Detect which cell encompasses the target text, then output its (X, Y) center coordinate. 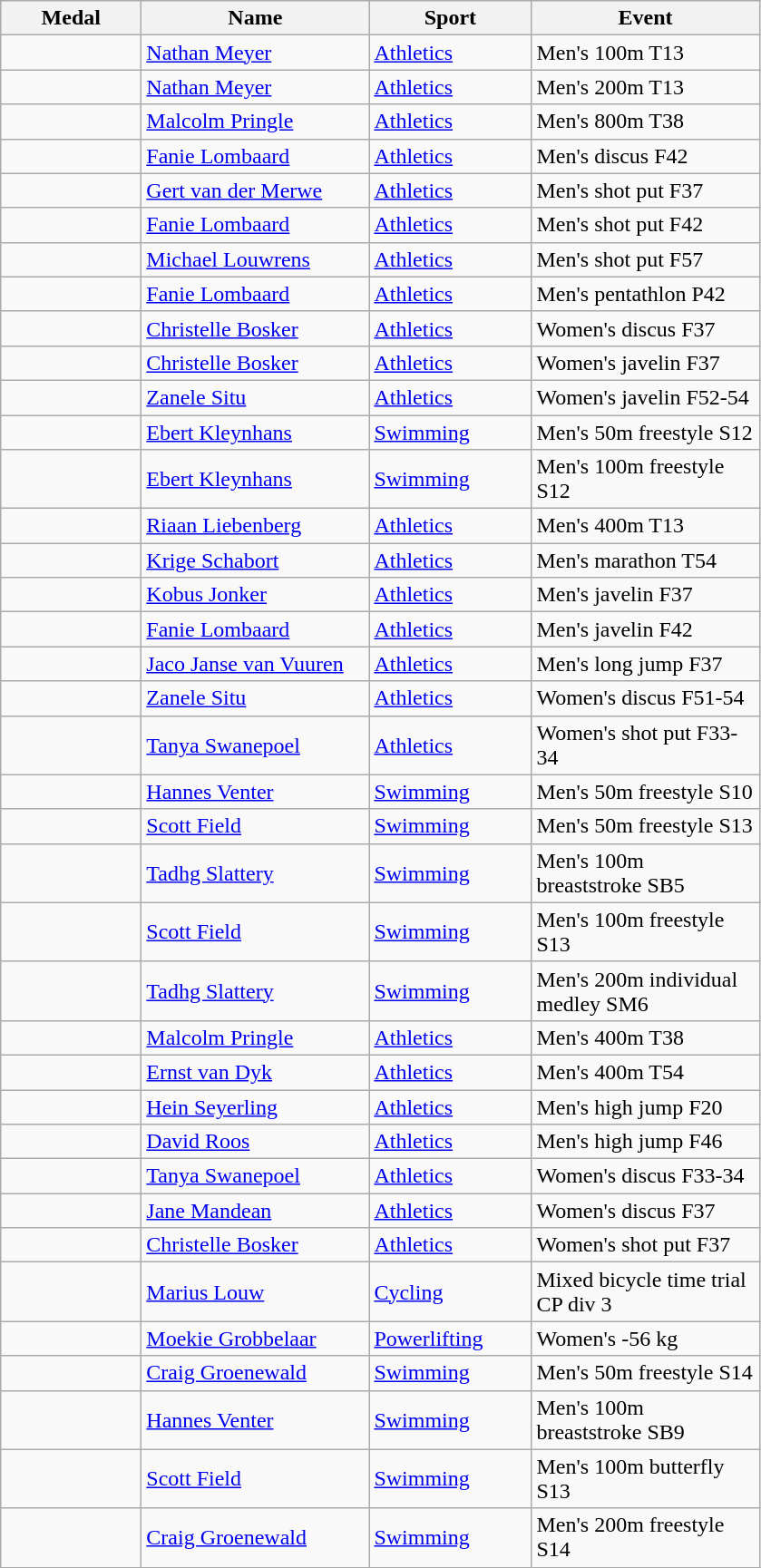
Men's 100m breaststroke SB9 (646, 1420)
Michael Louwrens (256, 259)
Women's javelin F37 (646, 363)
Kobus Jonker (256, 595)
Jaco Janse van Vuuren (256, 664)
Powerlifting (450, 1339)
Jane Mandean (256, 1211)
Men's 100m breaststroke SB5 (646, 872)
Men's javelin F42 (646, 629)
Men's 200m freestyle S14 (646, 1538)
Marius Louw (256, 1291)
Medal (71, 18)
Men's 50m freestyle S12 (646, 433)
Gert van der Merwe (256, 190)
Men's 100m T13 (646, 53)
Name (256, 18)
Men's 400m T54 (646, 1072)
Men's 50m freestyle S13 (646, 826)
Riaan Liebenberg (256, 526)
Men's 400m T38 (646, 1037)
Women's discus F51-54 (646, 698)
Men's shot put F57 (646, 259)
Men's shot put F37 (646, 190)
Women's discus F33-34 (646, 1176)
Men's marathon T54 (646, 560)
Men's 200m individual medley SM6 (646, 990)
Men's pentathlon P42 (646, 294)
Men's 100m freestyle S13 (646, 932)
Cycling (450, 1291)
Men's high jump F46 (646, 1142)
Mixed bicycle time trial CP div 3 (646, 1291)
Men's 50m freestyle S14 (646, 1373)
Women's shot put F33-34 (646, 745)
Sport (450, 18)
Hein Seyerling (256, 1107)
Ernst van Dyk (256, 1072)
Women's -56 kg (646, 1339)
Men's long jump F37 (646, 664)
David Roos (256, 1142)
Men's high jump F20 (646, 1107)
Men's 400m T13 (646, 526)
Moekie Grobbelaar (256, 1339)
Men's 200m T13 (646, 87)
Men's 100m freestyle S12 (646, 479)
Men's shot put F42 (646, 225)
Event (646, 18)
Men's 800m T38 (646, 122)
Men's javelin F37 (646, 595)
Men's 100m butterfly S13 (646, 1478)
Women's javelin F52-54 (646, 397)
Women's shot put F37 (646, 1245)
Krige Schabort (256, 560)
Men's discus F42 (646, 156)
Men's 50m freestyle S10 (646, 792)
